Identify which cell holds the provided text, then report its [X, Y] central coordinate. 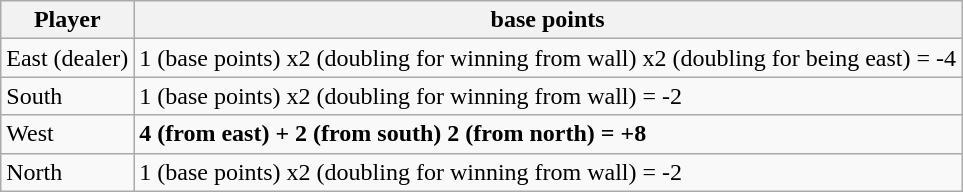
base points [548, 20]
1 (base points) x2 (doubling for winning from wall) x2 (doubling for being east) = -4 [548, 58]
North [68, 172]
4 (from east) + 2 (from south) 2 (from north) = +8 [548, 134]
South [68, 96]
East (dealer) [68, 58]
Player [68, 20]
West [68, 134]
